From the cell containing the given text, extract its center point as [X, Y] coordinate. 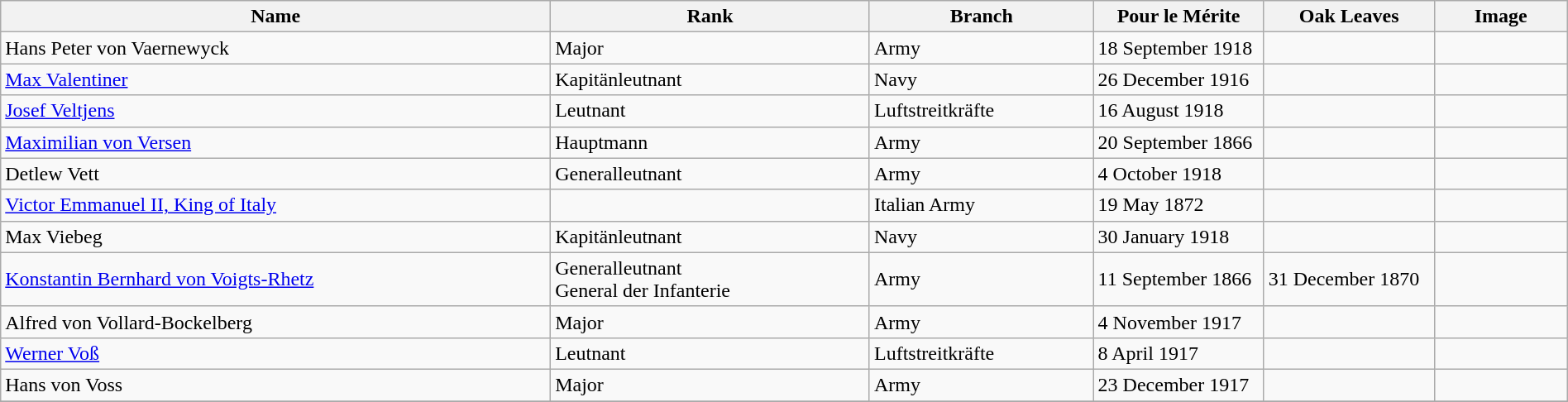
4 November 1917 [1178, 322]
Konstantin Bernhard von Voigts-Rhetz [276, 280]
11 September 1866 [1178, 280]
Werner Voß [276, 353]
Hans von Voss [276, 385]
Max Viebeg [276, 237]
8 April 1917 [1178, 353]
Alfred von Vollard-Bockelberg [276, 322]
31 December 1870 [1349, 280]
Josef Veltjens [276, 111]
19 May 1872 [1178, 205]
Italian Army [981, 205]
16 August 1918 [1178, 111]
Victor Emmanuel II, King of Italy [276, 205]
4 October 1918 [1178, 174]
Name [276, 17]
Hauptmann [710, 142]
Detlew Vett [276, 174]
23 December 1917 [1178, 385]
Image [1500, 17]
20 September 1866 [1178, 142]
GeneralleutnantGeneral der Infanterie [710, 280]
Generalleutnant [710, 174]
30 January 1918 [1178, 237]
Maximilian von Versen [276, 142]
Hans Peter von Vaernewyck [276, 48]
Branch [981, 17]
Rank [710, 17]
26 December 1916 [1178, 79]
18 September 1918 [1178, 48]
Max Valentiner [276, 79]
Oak Leaves [1349, 17]
Pour le Mérite [1178, 17]
